Output the (X, Y) coordinate of the center of the cell containing the given text.  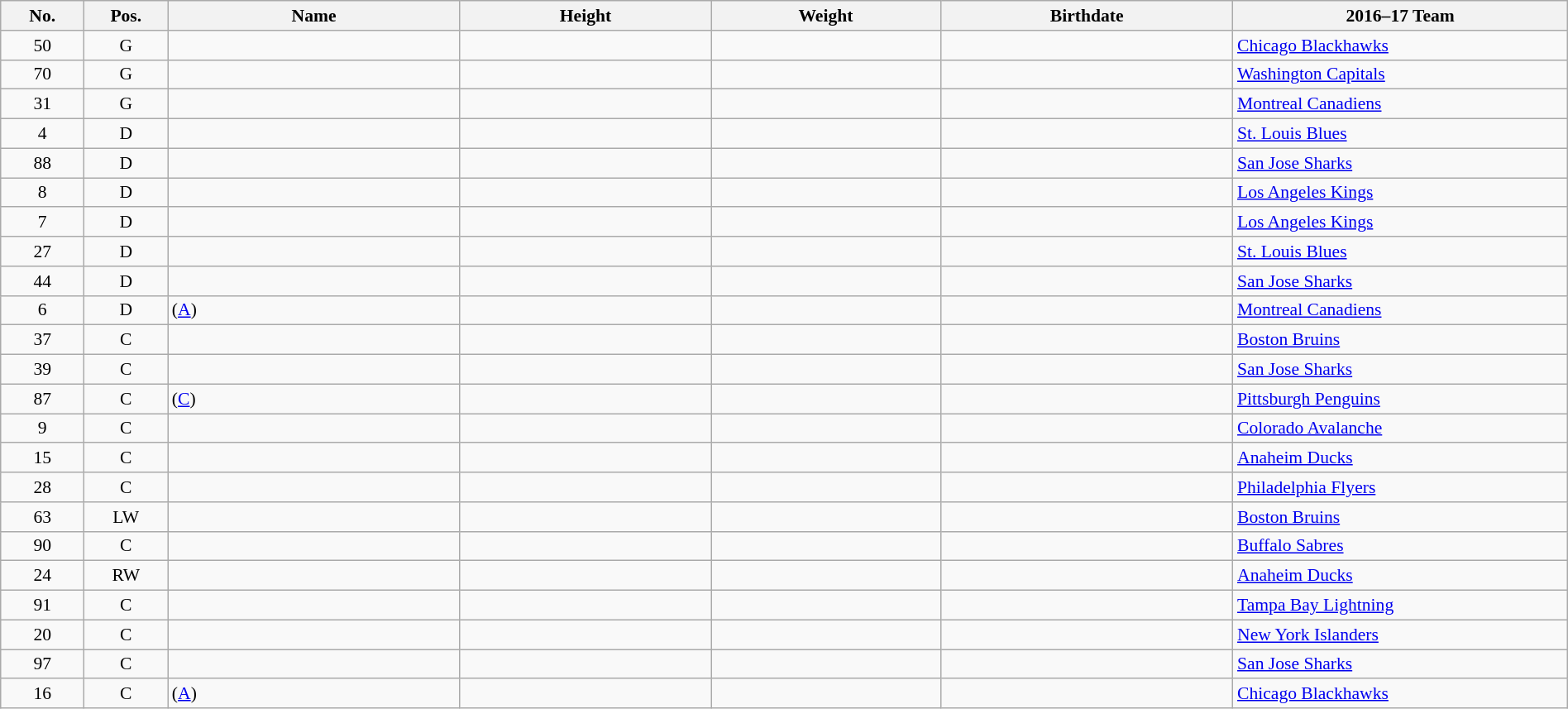
91 (43, 606)
87 (43, 399)
Name (314, 16)
2016–17 Team (1400, 16)
Colorado Avalanche (1400, 429)
Buffalo Sabres (1400, 546)
Pittsburgh Penguins (1400, 399)
Tampa Bay Lightning (1400, 606)
97 (43, 664)
7 (43, 223)
9 (43, 429)
Philadelphia Flyers (1400, 487)
Height (586, 16)
24 (43, 576)
Pos. (126, 16)
6 (43, 310)
20 (43, 635)
8 (43, 193)
No. (43, 16)
63 (43, 517)
(C) (314, 399)
Washington Capitals (1400, 74)
44 (43, 281)
Weight (826, 16)
70 (43, 74)
50 (43, 46)
RW (126, 576)
16 (43, 694)
37 (43, 340)
New York Islanders (1400, 635)
88 (43, 163)
39 (43, 370)
Birthdate (1087, 16)
90 (43, 546)
28 (43, 487)
15 (43, 458)
LW (126, 517)
4 (43, 134)
27 (43, 252)
31 (43, 104)
